Determine the [x, y] coordinate at the center of the cell enclosing the given text.  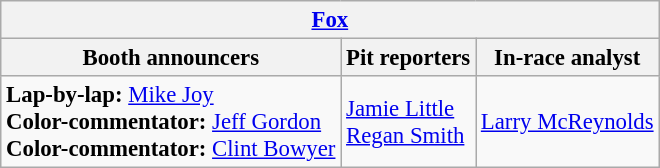
Larry McReynolds [568, 122]
Jamie LittleRegan Smith [408, 122]
Booth announcers [171, 58]
Pit reporters [408, 58]
Lap-by-lap: Mike JoyColor-commentator: Jeff GordonColor-commentator: Clint Bowyer [171, 122]
In-race analyst [568, 58]
Fox [330, 20]
